Locate the cell with the specified text and output its (x, y) center coordinate. 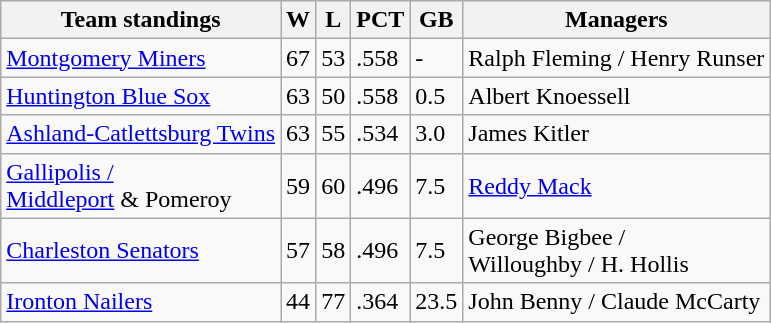
Ironton Nailers (141, 302)
Reddy Mack (616, 186)
57 (298, 250)
50 (334, 96)
Managers (616, 20)
Montgomery Miners (141, 58)
Charleston Senators (141, 250)
Albert Knoessell (616, 96)
George Bigbee / Willoughby / H. Hollis (616, 250)
Ashland-Catlettsburg Twins (141, 134)
77 (334, 302)
L (334, 20)
John Benny / Claude McCarty (616, 302)
.534 (380, 134)
44 (298, 302)
Ralph Fleming / Henry Runser (616, 58)
60 (334, 186)
53 (334, 58)
58 (334, 250)
PCT (380, 20)
- (436, 58)
Team standings (141, 20)
67 (298, 58)
3.0 (436, 134)
0.5 (436, 96)
Gallipolis /Middleport & Pomeroy (141, 186)
55 (334, 134)
.364 (380, 302)
59 (298, 186)
Huntington Blue Sox (141, 96)
23.5 (436, 302)
James Kitler (616, 134)
GB (436, 20)
W (298, 20)
